Determine the (X, Y) coordinate at the center of the cell enclosing the given text.  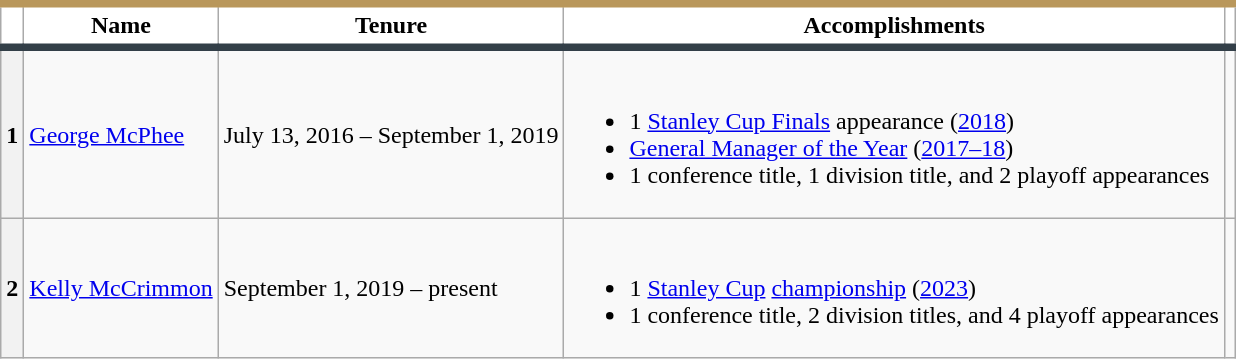
Name (121, 26)
1 (12, 133)
Kelly McCrimmon (121, 288)
2 (12, 288)
1 Stanley Cup championship (2023)1 conference title, 2 division titles, and 4 playoff appearances (894, 288)
Accomplishments (894, 26)
1 Stanley Cup Finals appearance (2018)General Manager of the Year (2017–18)1 conference title, 1 division title, and 2 playoff appearances (894, 133)
September 1, 2019 – present (391, 288)
Tenure (391, 26)
George McPhee (121, 133)
July 13, 2016 – September 1, 2019 (391, 133)
